Scan for the cell matching the given text and deliver its [x, y] coordinate at center. 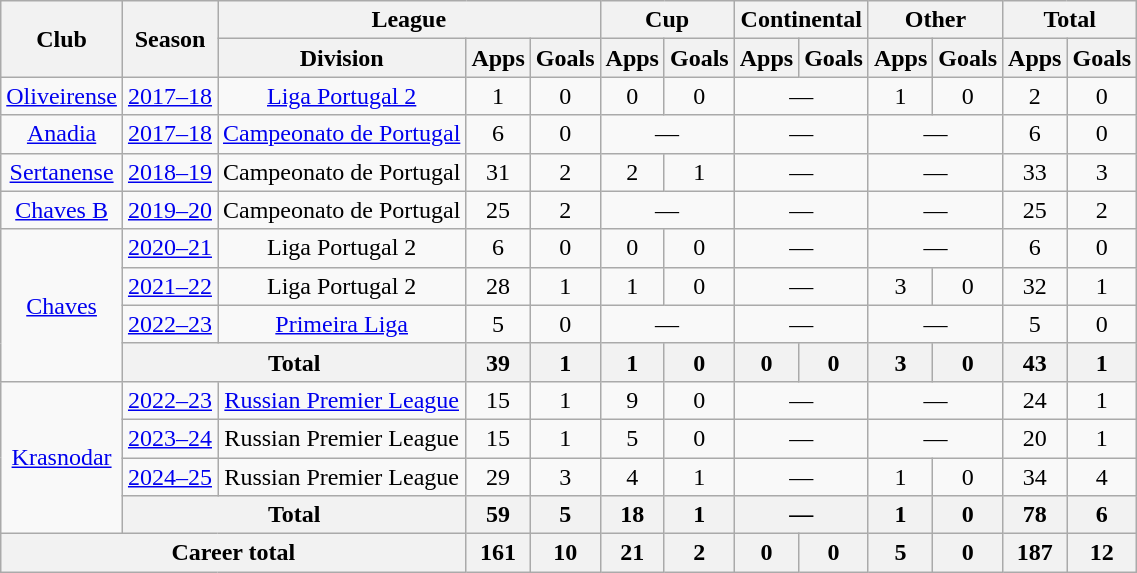
Chaves [62, 305]
2019–20 [170, 210]
League [410, 20]
32 [1035, 286]
31 [498, 172]
2018–19 [170, 172]
Club [62, 39]
Season [170, 39]
34 [1035, 477]
2021–22 [170, 286]
Krasnodar [62, 457]
2024–25 [170, 477]
12 [1102, 553]
Division [342, 58]
29 [498, 477]
10 [565, 553]
Oliveirense [62, 96]
Chaves B [62, 210]
21 [632, 553]
39 [498, 362]
28 [498, 286]
24 [1035, 400]
Anadia [62, 134]
59 [498, 515]
Career total [234, 553]
78 [1035, 515]
Continental [801, 20]
Cup [667, 20]
187 [1035, 553]
Other [935, 20]
Primeira Liga [342, 324]
18 [632, 515]
2023–24 [170, 438]
161 [498, 553]
2020–21 [170, 248]
Sertanense [62, 172]
9 [632, 400]
20 [1035, 438]
43 [1035, 362]
33 [1035, 172]
